Locate the cell with the specified text and output its [X, Y] center coordinate. 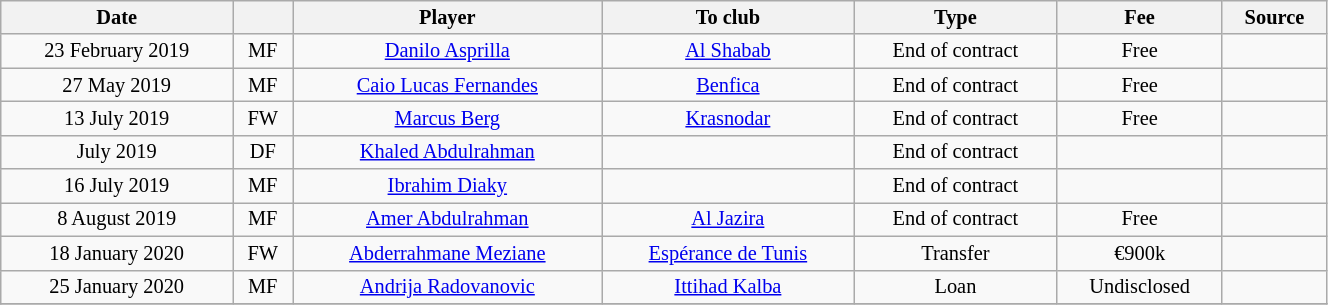
Type [956, 17]
Andrija Radovanovic [448, 287]
Khaled Abdulrahman [448, 152]
Marcus Berg [448, 118]
8 August 2019 [117, 219]
Krasnodar [728, 118]
Fee [1140, 17]
23 February 2019 [117, 51]
27 May 2019 [117, 85]
Al Shabab [728, 51]
July 2019 [117, 152]
13 July 2019 [117, 118]
Source [1274, 17]
Undisclosed [1140, 287]
To club [728, 17]
Amer Abdulrahman [448, 219]
€900k [1140, 253]
Benfica [728, 85]
18 January 2020 [117, 253]
Danilo Asprilla [448, 51]
Date [117, 17]
Al Jazira [728, 219]
Espérance de Tunis [728, 253]
Ibrahim Diaky [448, 186]
DF [263, 152]
Caio Lucas Fernandes [448, 85]
Abderrahmane Meziane [448, 253]
25 January 2020 [117, 287]
Transfer [956, 253]
Player [448, 17]
16 July 2019 [117, 186]
Ittihad Kalba [728, 287]
Loan [956, 287]
